Search for the cell housing the specified text and yield its (X, Y) center coordinate. 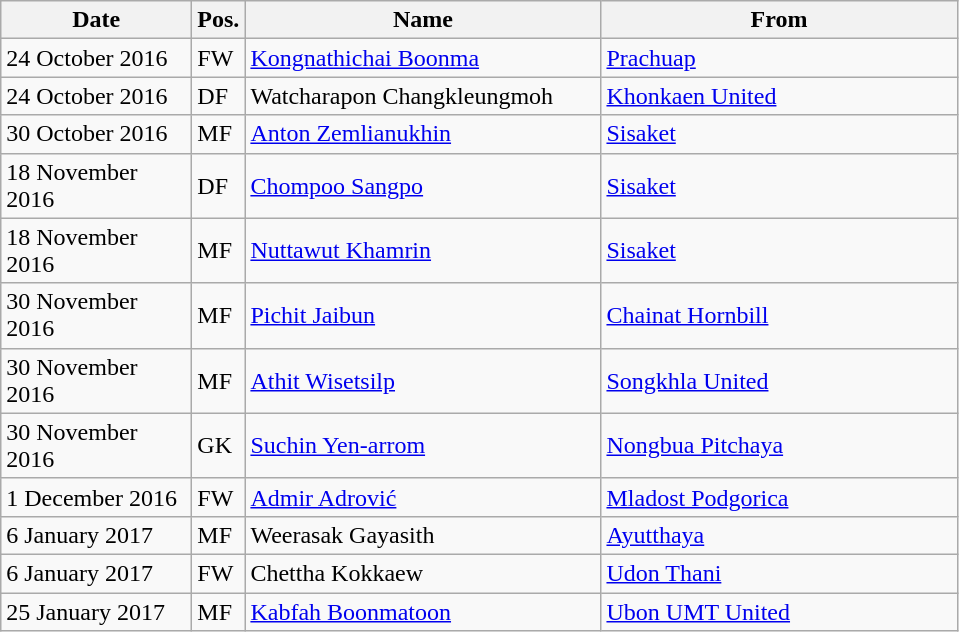
Ayutthaya (779, 535)
Pos. (218, 20)
Athit Wisetsilp (423, 380)
Nuttawut Khamrin (423, 250)
25 January 2017 (96, 611)
Ubon UMT United (779, 611)
Name (423, 20)
Kongnathichai Boonma (423, 58)
Admir Adrović (423, 497)
30 October 2016 (96, 134)
Date (96, 20)
1 December 2016 (96, 497)
Weerasak Gayasith (423, 535)
Chainat Hornbill (779, 316)
Songkhla United (779, 380)
From (779, 20)
Chompoo Sangpo (423, 186)
Chettha Kokkaew (423, 573)
Khonkaen United (779, 96)
Watcharapon Changkleungmoh (423, 96)
Suchin Yen-arrom (423, 446)
GK (218, 446)
Nongbua Pitchaya (779, 446)
Kabfah Boonmatoon (423, 611)
Pichit Jaibun (423, 316)
Udon Thani (779, 573)
Mladost Podgorica (779, 497)
Prachuap (779, 58)
Anton Zemlianukhin (423, 134)
